From the cell containing the given text, extract its center point as [X, Y] coordinate. 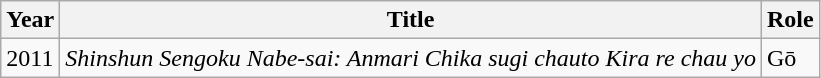
Role [790, 20]
Year [30, 20]
Title [411, 20]
Shinshun Sengoku Nabe-sai: Anmari Chika sugi chauto Kira re chau yo [411, 58]
2011 [30, 58]
Gō [790, 58]
